Find where the given text appears and provide that cell's center as [x, y] coordinate. 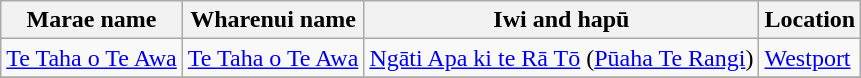
Wharenui name [273, 20]
Marae name [92, 20]
Ngāti Apa ki te Rā Tō (Pūaha Te Rangi) [562, 58]
Westport [810, 58]
Iwi and hapū [562, 20]
Location [810, 20]
